Pinpoint the cell where the given text exists, returning its (x, y) midpoint coordinate. 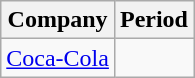
Period (154, 20)
Coca-Cola (58, 58)
Company (58, 20)
